Find where the given text appears and provide that cell's center as [x, y] coordinate. 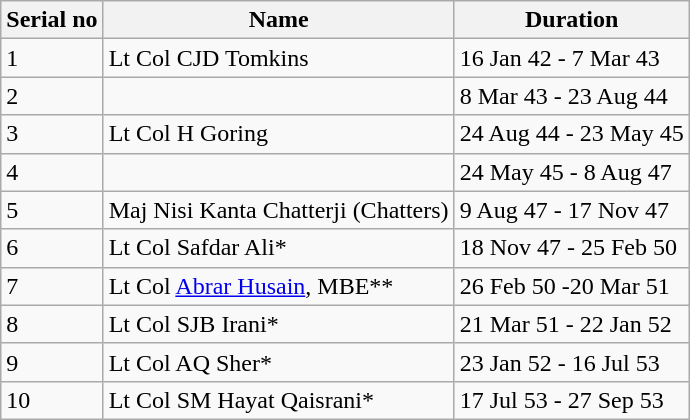
7 [52, 286]
8 [52, 324]
24 May 45 - 8 Aug 47 [572, 172]
Lt Col AQ Sher* [278, 362]
3 [52, 134]
17 Jul 53 - 27 Sep 53 [572, 400]
16 Jan 42 - 7 Mar 43 [572, 58]
Lt Col SJB Irani* [278, 324]
4 [52, 172]
5 [52, 210]
Lt Col SM Hayat Qaisrani* [278, 400]
10 [52, 400]
Lt Col CJD Tomkins [278, 58]
Lt Col Safdar Ali* [278, 248]
21 Mar 51 - 22 Jan 52 [572, 324]
9 [52, 362]
Duration [572, 20]
6 [52, 248]
Maj Nisi Kanta Chatterji (Chatters) [278, 210]
2 [52, 96]
Lt Col Abrar Husain, MBE** [278, 286]
1 [52, 58]
26 Feb 50 -20 Mar 51 [572, 286]
Serial no [52, 20]
9 Aug 47 - 17 Nov 47 [572, 210]
8 Mar 43 - 23 Aug 44 [572, 96]
18 Nov 47 - 25 Feb 50 [572, 248]
23 Jan 52 - 16 Jul 53 [572, 362]
Lt Col H Goring [278, 134]
24 Aug 44 - 23 May 45 [572, 134]
Name [278, 20]
